Determine the [X, Y] coordinate at the center of the cell enclosing the given text.  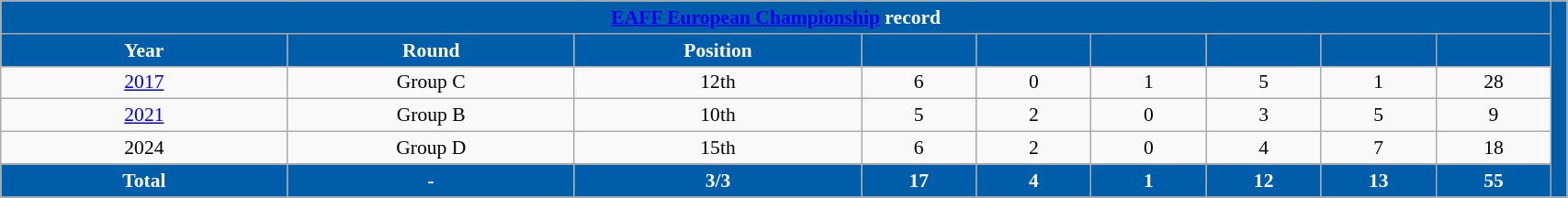
3 [1264, 115]
Round [431, 50]
18 [1494, 148]
Position [717, 50]
9 [1494, 115]
Group C [431, 82]
13 [1378, 181]
- [431, 181]
Year [144, 50]
28 [1494, 82]
15th [717, 148]
7 [1378, 148]
10th [717, 115]
3/3 [717, 181]
EAFF European Championship record [776, 17]
Group D [431, 148]
12th [717, 82]
55 [1494, 181]
17 [919, 181]
12 [1264, 181]
2024 [144, 148]
2017 [144, 82]
Total [144, 181]
Group B [431, 115]
2021 [144, 115]
